Search for the cell housing the specified text and yield its [X, Y] center coordinate. 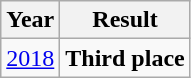
2018 [30, 58]
Third place [125, 58]
Result [125, 20]
Year [30, 20]
